Determine the [X, Y] coordinate at the center of the cell enclosing the given text.  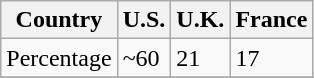
17 [272, 58]
Country [59, 20]
U.K. [200, 20]
~60 [144, 58]
France [272, 20]
Percentage [59, 58]
U.S. [144, 20]
21 [200, 58]
